Provide the [X, Y] coordinate of the cell's center where the given text is located.  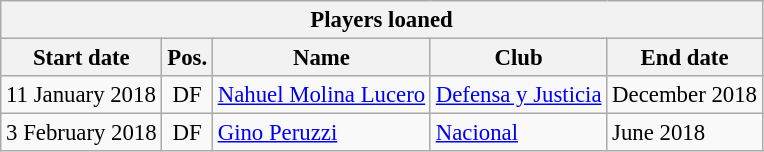
End date [684, 58]
Name [321, 58]
June 2018 [684, 133]
Start date [82, 58]
11 January 2018 [82, 95]
3 February 2018 [82, 133]
December 2018 [684, 95]
Gino Peruzzi [321, 133]
Club [518, 58]
Nacional [518, 133]
Nahuel Molina Lucero [321, 95]
Pos. [187, 58]
Players loaned [382, 20]
Defensa y Justicia [518, 95]
